Identify which cell holds the provided text, then report its (X, Y) central coordinate. 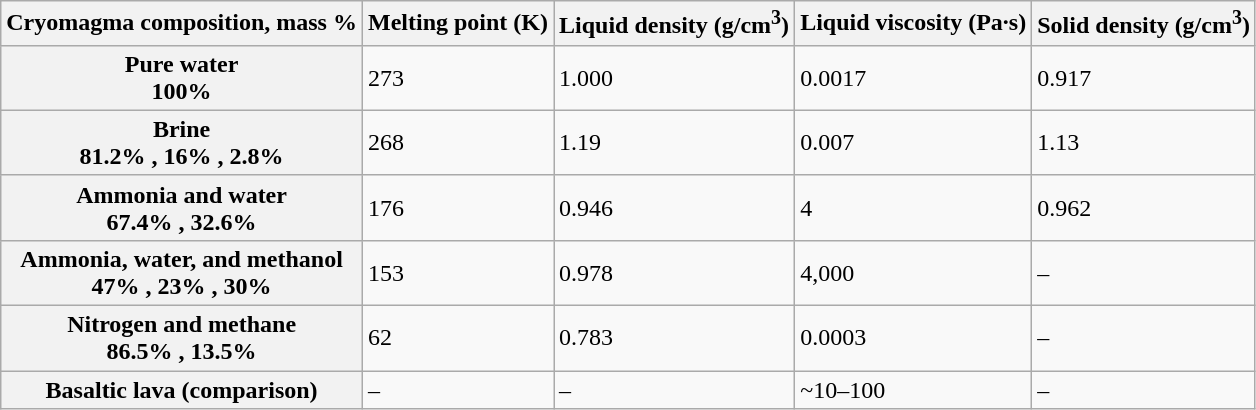
Basaltic lava (comparison) (182, 390)
1.000 (674, 78)
62 (458, 338)
1.19 (674, 142)
0.946 (674, 208)
0.007 (914, 142)
176 (458, 208)
0.962 (1144, 208)
Liquid viscosity (Pa·s) (914, 24)
Pure water100% (182, 78)
Nitrogen and methane86.5% , 13.5% (182, 338)
0.783 (674, 338)
Ammonia, water, and methanol47% , 23% , 30% (182, 272)
0.0003 (914, 338)
Melting point (K) (458, 24)
Solid density (g/cm3) (1144, 24)
268 (458, 142)
~10–100 (914, 390)
Ammonia and water67.4% , 32.6% (182, 208)
Cryomagma composition, mass % (182, 24)
Brine81.2% , 16% , 2.8% (182, 142)
0.978 (674, 272)
0.917 (1144, 78)
4,000 (914, 272)
153 (458, 272)
0.0017 (914, 78)
1.13 (1144, 142)
273 (458, 78)
Liquid density (g/cm3) (674, 24)
4 (914, 208)
